Detect which cell encompasses the target text, then output its (x, y) center coordinate. 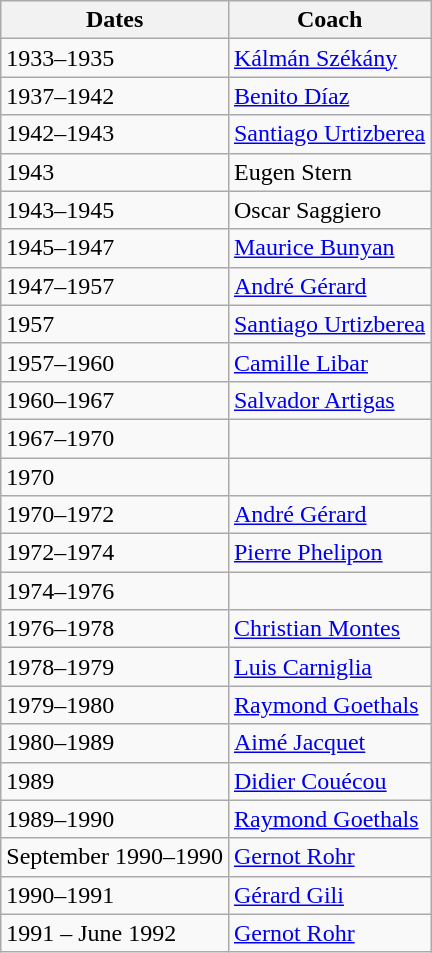
September 1990–1990 (115, 857)
1972–1974 (115, 553)
1957 (115, 324)
1937–1942 (115, 96)
1980–1989 (115, 743)
Maurice Bunyan (329, 248)
1979–1980 (115, 705)
1974–1976 (115, 591)
1942–1943 (115, 134)
Eugen Stern (329, 172)
Camille Libar (329, 362)
Christian Montes (329, 629)
Gérard Gili (329, 895)
Salvador Artigas (329, 400)
1990–1991 (115, 895)
Luis Carniglia (329, 667)
Aimé Jacquet (329, 743)
1991 – June 1992 (115, 933)
1978–1979 (115, 667)
Kálmán Székány (329, 58)
Coach (329, 20)
1945–1947 (115, 248)
Benito Díaz (329, 96)
Dates (115, 20)
1947–1957 (115, 286)
1943 (115, 172)
1970–1972 (115, 515)
1967–1970 (115, 438)
1976–1978 (115, 629)
1957–1960 (115, 362)
Pierre Phelipon (329, 553)
1943–1945 (115, 210)
1989–1990 (115, 819)
1989 (115, 781)
1933–1935 (115, 58)
1960–1967 (115, 400)
1970 (115, 477)
Oscar Saggiero (329, 210)
Didier Couécou (329, 781)
